Detect which cell encompasses the target text, then output its [x, y] center coordinate. 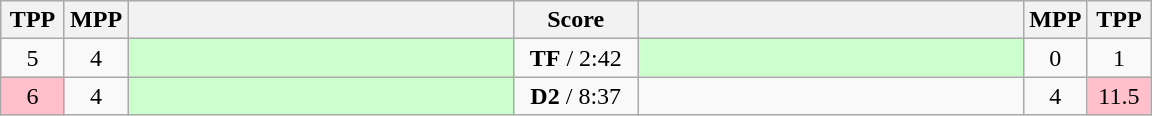
1 [1119, 58]
0 [1056, 58]
D2 / 8:37 [576, 96]
Score [576, 20]
TF / 2:42 [576, 58]
6 [33, 96]
11.5 [1119, 96]
5 [33, 58]
